From the cell containing the given text, extract its center point as (x, y) coordinate. 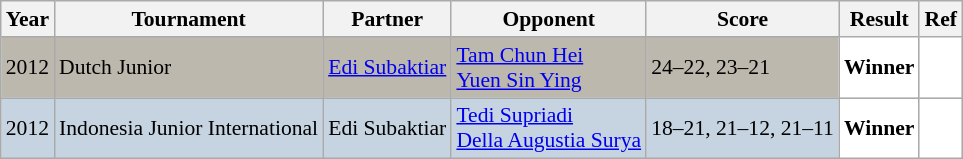
Year (28, 19)
18–21, 21–12, 21–11 (742, 128)
Tam Chun Hei Yuen Sin Ying (548, 68)
Tedi Supriadi Della Augustia Surya (548, 128)
Opponent (548, 19)
Tournament (188, 19)
Result (880, 19)
Score (742, 19)
24–22, 23–21 (742, 68)
Ref (940, 19)
Partner (387, 19)
Indonesia Junior International (188, 128)
Dutch Junior (188, 68)
